Output the [X, Y] coordinate of the center of the cell containing the given text.  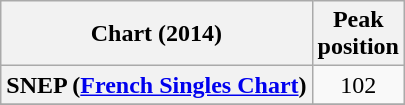
Chart (2014) [156, 34]
SNEP (French Singles Chart) [156, 85]
Peakposition [358, 34]
102 [358, 85]
